Detect which cell encompasses the target text, then output its (X, Y) center coordinate. 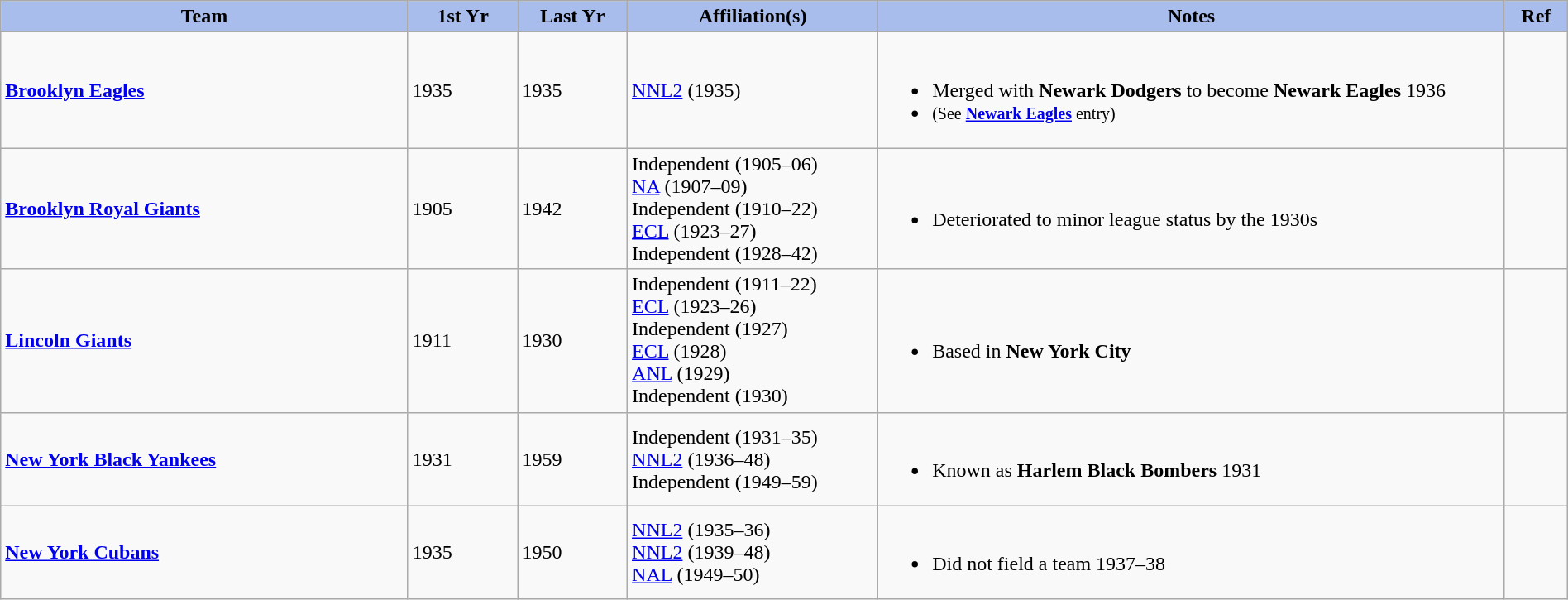
NNL2 (1935–36)NNL2 (1939–48)NAL (1949–50) (753, 553)
Based in New York City (1192, 341)
New York Cubans (205, 553)
Last Yr (572, 17)
Team (205, 17)
Independent (1931–35)NNL2 (1936–48)Independent (1949–59) (753, 458)
Notes (1192, 17)
1959 (572, 458)
NNL2 (1935) (753, 90)
Deteriorated to minor league status by the 1930s (1192, 209)
Independent (1911–22)ECL (1923–26)Independent (1927)ECL (1928)ANL (1929)Independent (1930) (753, 341)
1942 (572, 209)
1905 (463, 209)
New York Black Yankees (205, 458)
1911 (463, 341)
1950 (572, 553)
1930 (572, 341)
Lincoln Giants (205, 341)
Merged with Newark Dodgers to become Newark Eagles 1936(See Newark Eagles entry) (1192, 90)
1931 (463, 458)
Brooklyn Eagles (205, 90)
Known as Harlem Black Bombers 1931 (1192, 458)
Independent (1905–06)NA (1907–09)Independent (1910–22)ECL (1923–27)Independent (1928–42) (753, 209)
Ref (1536, 17)
Brooklyn Royal Giants (205, 209)
Affiliation(s) (753, 17)
1st Yr (463, 17)
Did not field a team 1937–38 (1192, 553)
